Detect which cell encompasses the target text, then output its [x, y] center coordinate. 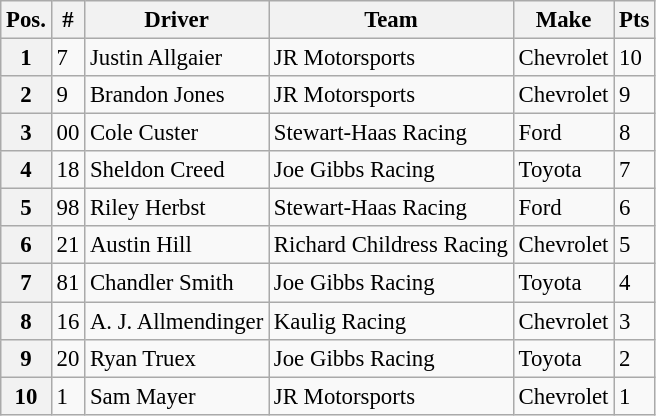
Cole Custer [177, 133]
# [68, 20]
20 [68, 358]
18 [68, 170]
Pts [634, 20]
21 [68, 245]
Team [392, 20]
Sam Mayer [177, 396]
Pos. [26, 20]
98 [68, 208]
Make [563, 20]
Austin Hill [177, 245]
00 [68, 133]
A. J. Allmendinger [177, 321]
Sheldon Creed [177, 170]
Chandler Smith [177, 283]
Driver [177, 20]
Richard Childress Racing [392, 245]
Brandon Jones [177, 95]
Riley Herbst [177, 208]
Kaulig Racing [392, 321]
Ryan Truex [177, 358]
16 [68, 321]
81 [68, 283]
Justin Allgaier [177, 58]
